Capture the cell that displays the provided text and extract its [x, y] central coordinate. 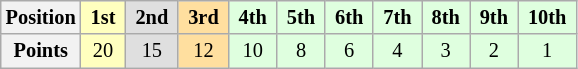
6th [349, 17]
5th [301, 17]
2 [494, 51]
6 [349, 51]
3rd [203, 17]
2nd [152, 17]
10 [253, 51]
8 [301, 51]
1st [104, 17]
1 [547, 51]
12 [203, 51]
10th [547, 17]
9th [494, 17]
15 [152, 51]
20 [104, 51]
7th [397, 17]
4 [397, 51]
4th [253, 17]
Points [41, 51]
Position [41, 17]
8th [446, 17]
3 [446, 51]
